Scan for the cell matching the given text and deliver its [X, Y] coordinate at center. 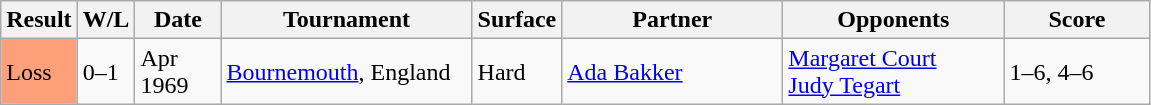
Tournament [346, 20]
Apr 1969 [178, 72]
Score [1077, 20]
Opponents [894, 20]
Ada Bakker [672, 72]
1–6, 4–6 [1077, 72]
0–1 [106, 72]
Surface [517, 20]
Loss [39, 72]
Bournemouth, England [346, 72]
Hard [517, 72]
Result [39, 20]
W/L [106, 20]
Partner [672, 20]
Margaret Court Judy Tegart [894, 72]
Date [178, 20]
